Detect which cell encompasses the target text, then output its (X, Y) center coordinate. 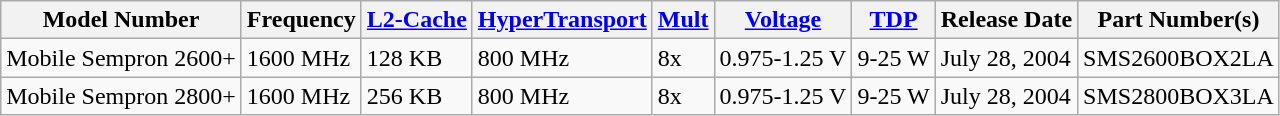
L2-Cache (416, 20)
Frequency (301, 20)
Voltage (783, 20)
Mobile Sempron 2800+ (122, 96)
Part Number(s) (1179, 20)
Release Date (1006, 20)
Mobile Sempron 2600+ (122, 58)
128 KB (416, 58)
Model Number (122, 20)
256 KB (416, 96)
SMS2800BOX3LA (1179, 96)
Mult (683, 20)
TDP (894, 20)
HyperTransport (562, 20)
SMS2600BOX2LA (1179, 58)
